Extract the (X, Y) coordinate from the center of the cell holding the provided text.  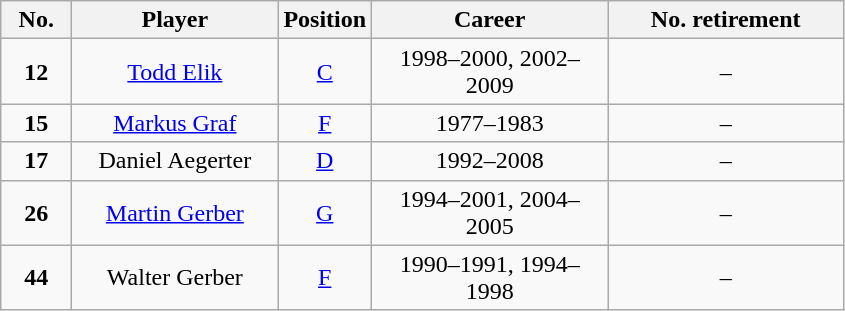
Player (175, 20)
Todd Elik (175, 72)
44 (36, 278)
1994–2001, 2004–2005 (490, 212)
Career (490, 20)
Position (325, 20)
17 (36, 161)
26 (36, 212)
12 (36, 72)
C (325, 72)
No. (36, 20)
D (325, 161)
G (325, 212)
Daniel Aegerter (175, 161)
Martin Gerber (175, 212)
Markus Graf (175, 123)
15 (36, 123)
1992–2008 (490, 161)
1990–1991, 1994–1998 (490, 278)
No. retirement (726, 20)
1998–2000, 2002–2009 (490, 72)
1977–1983 (490, 123)
Walter Gerber (175, 278)
